Capture the cell that displays the provided text and extract its [x, y] central coordinate. 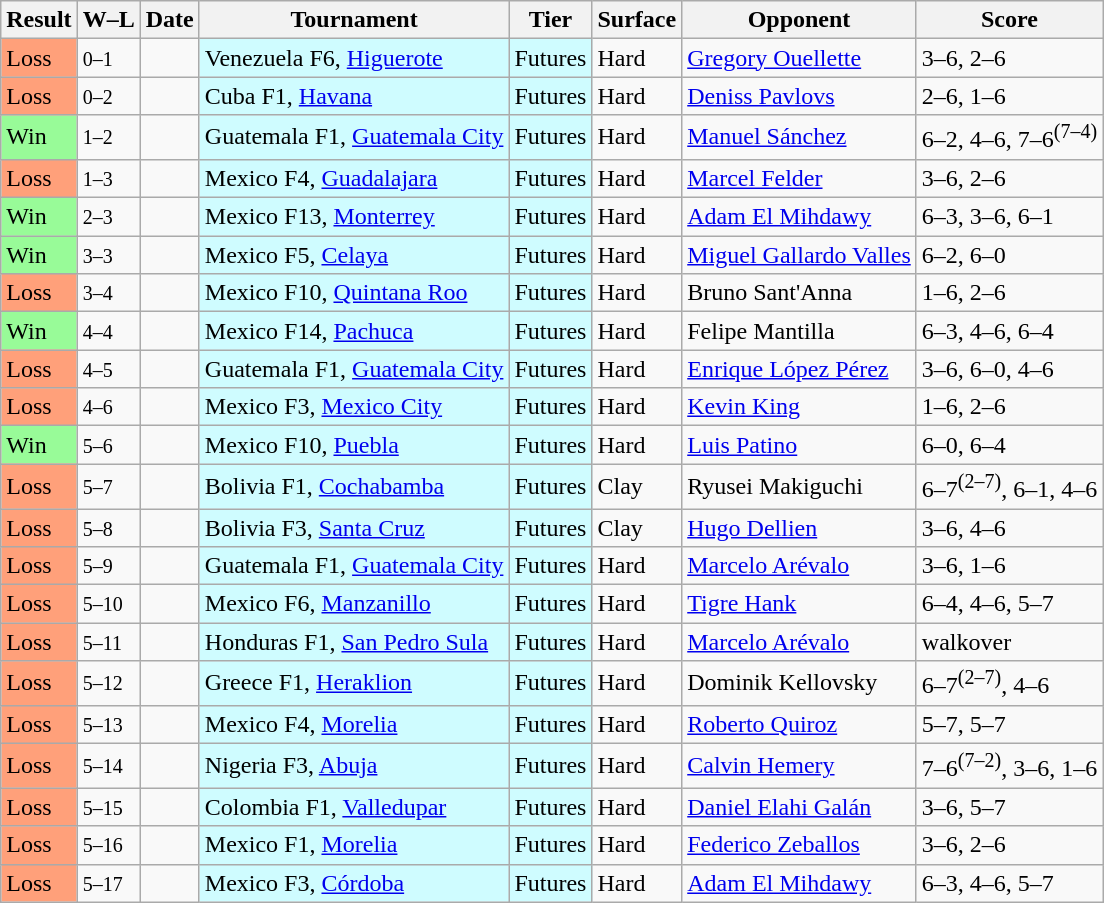
5–13 [108, 724]
6–3, 4–6, 6–4 [1009, 331]
5–14 [108, 766]
6–0, 6–4 [1009, 445]
3–3 [108, 255]
Bolivia F1, Cochabamba [354, 486]
0–1 [108, 58]
walkover [1009, 642]
5–10 [108, 604]
6–4, 4–6, 5–7 [1009, 604]
Greece F1, Heraklion [354, 684]
W–L [108, 20]
2–6, 1–6 [1009, 96]
5–9 [108, 566]
Roberto Quiroz [800, 724]
Nigeria F3, Abuja [354, 766]
3–6, 1–6 [1009, 566]
Date [170, 20]
4–5 [108, 369]
6–2, 6–0 [1009, 255]
Enrique López Pérez [800, 369]
Tier [550, 20]
Colombia F1, Valledupar [354, 807]
3–6, 5–7 [1009, 807]
Score [1009, 20]
Mexico F13, Monterrey [354, 217]
Bruno Sant'Anna [800, 293]
0–2 [108, 96]
5–17 [108, 883]
Luis Patino [800, 445]
Manuel Sánchez [800, 138]
Gregory Ouellette [800, 58]
Opponent [800, 20]
4–4 [108, 331]
Calvin Hemery [800, 766]
Mexico F3, Mexico City [354, 407]
5–16 [108, 845]
Kevin King [800, 407]
Mexico F10, Quintana Roo [354, 293]
Marcel Felder [800, 178]
6–3, 4–6, 5–7 [1009, 883]
5–7 [108, 486]
1–3 [108, 178]
Result [39, 20]
1–2 [108, 138]
Ryusei Makiguchi [800, 486]
Miguel Gallardo Valles [800, 255]
Venezuela F6, Higuerote [354, 58]
5–8 [108, 528]
Surface [637, 20]
Cuba F1, Havana [354, 96]
Mexico F5, Celaya [354, 255]
3–6, 6–0, 4–6 [1009, 369]
Honduras F1, San Pedro Sula [354, 642]
Dominik Kellovsky [800, 684]
7–6(7–2), 3–6, 1–6 [1009, 766]
Hugo Dellien [800, 528]
6–2, 4–6, 7–6(7–4) [1009, 138]
5–6 [108, 445]
Tigre Hank [800, 604]
3–4 [108, 293]
4–6 [108, 407]
2–3 [108, 217]
6–7(2–7), 6–1, 4–6 [1009, 486]
Felipe Mantilla [800, 331]
Daniel Elahi Galán [800, 807]
Tournament [354, 20]
Mexico F4, Morelia [354, 724]
Bolivia F3, Santa Cruz [354, 528]
Mexico F6, Manzanillo [354, 604]
Mexico F3, Córdoba [354, 883]
Mexico F4, Guadalajara [354, 178]
Mexico F14, Pachuca [354, 331]
Mexico F10, Puebla [354, 445]
6–3, 3–6, 6–1 [1009, 217]
5–12 [108, 684]
Federico Zeballos [800, 845]
5–7, 5–7 [1009, 724]
Deniss Pavlovs [800, 96]
Mexico F1, Morelia [354, 845]
5–15 [108, 807]
5–11 [108, 642]
3–6, 4–6 [1009, 528]
6–7(2–7), 4–6 [1009, 684]
